From the cell containing the given text, extract its center point as [x, y] coordinate. 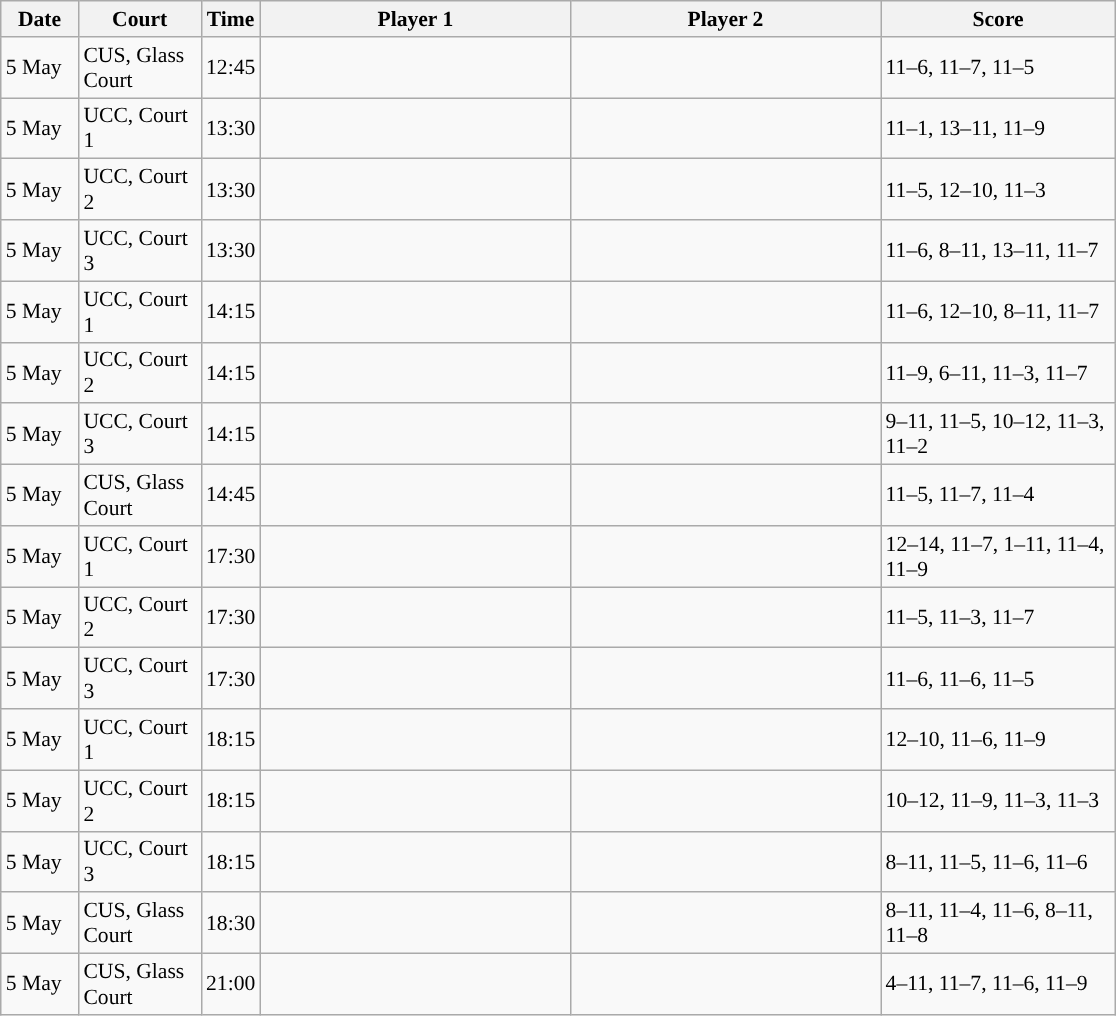
21:00 [230, 984]
Player 1 [415, 19]
11–1, 13–11, 11–9 [998, 128]
Score [998, 19]
Date [40, 19]
8–11, 11–5, 11–6, 11–6 [998, 862]
Player 2 [725, 19]
Court [140, 19]
11–6, 8–11, 13–11, 11–7 [998, 250]
18:30 [230, 924]
11–6, 11–6, 11–5 [998, 678]
14:45 [230, 496]
Time [230, 19]
11–9, 6–11, 11–3, 11–7 [998, 372]
12–10, 11–6, 11–9 [998, 740]
12–14, 11–7, 1–11, 11–4, 11–9 [998, 556]
9–11, 11–5, 10–12, 11–3, 11–2 [998, 434]
8–11, 11–4, 11–6, 8–11, 11–8 [998, 924]
12:45 [230, 68]
10–12, 11–9, 11–3, 11–3 [998, 800]
11–5, 11–7, 11–4 [998, 496]
11–6, 12–10, 8–11, 11–7 [998, 312]
11–6, 11–7, 11–5 [998, 68]
11–5, 12–10, 11–3 [998, 190]
11–5, 11–3, 11–7 [998, 618]
4–11, 11–7, 11–6, 11–9 [998, 984]
